Identify which cell holds the provided text, then report its (x, y) central coordinate. 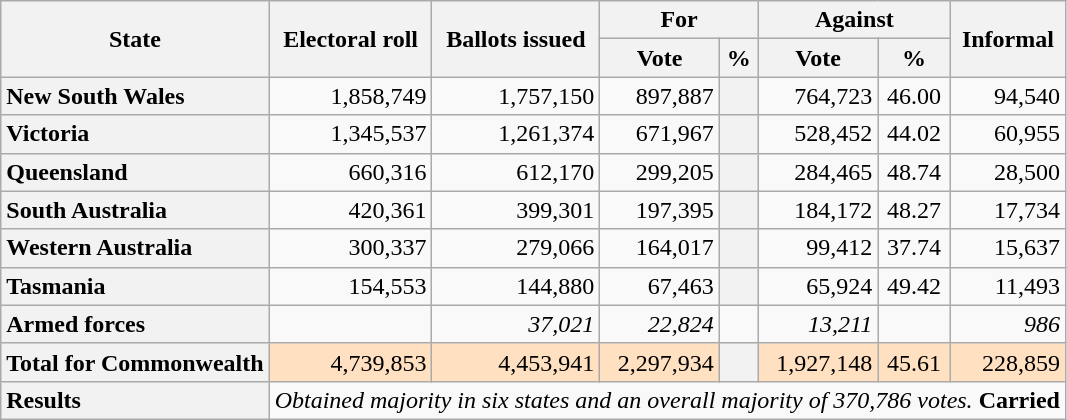
299,205 (660, 172)
60,955 (1008, 134)
284,465 (818, 172)
11,493 (1008, 286)
67,463 (660, 286)
Armed forces (135, 324)
State (135, 39)
15,637 (1008, 248)
144,880 (516, 286)
13,211 (818, 324)
Tasmania (135, 286)
1,345,537 (350, 134)
228,859 (1008, 362)
37,021 (516, 324)
Victoria (135, 134)
1,927,148 (818, 362)
154,553 (350, 286)
164,017 (660, 248)
528,452 (818, 134)
17,734 (1008, 210)
South Australia (135, 210)
For (680, 20)
Results (135, 400)
22,824 (660, 324)
Total for Commonwealth (135, 362)
4,739,853 (350, 362)
197,395 (660, 210)
Western Australia (135, 248)
44.02 (914, 134)
420,361 (350, 210)
Queensland (135, 172)
612,170 (516, 172)
660,316 (350, 172)
1,858,749 (350, 96)
4,453,941 (516, 362)
279,066 (516, 248)
48.74 (914, 172)
28,500 (1008, 172)
Informal (1008, 39)
1,757,150 (516, 96)
49.42 (914, 286)
65,924 (818, 286)
184,172 (818, 210)
46.00 (914, 96)
986 (1008, 324)
48.27 (914, 210)
94,540 (1008, 96)
2,297,934 (660, 362)
1,261,374 (516, 134)
764,723 (818, 96)
897,887 (660, 96)
300,337 (350, 248)
671,967 (660, 134)
99,412 (818, 248)
45.61 (914, 362)
37.74 (914, 248)
399,301 (516, 210)
Against (854, 20)
Ballots issued (516, 39)
Obtained majority in six states and an overall majority of 370,786 votes. Carried (667, 400)
New South Wales (135, 96)
Electoral roll (350, 39)
